Search for the cell housing the specified text and yield its [x, y] center coordinate. 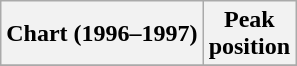
Chart (1996–1997) [102, 34]
Peakposition [249, 34]
